Pinpoint the cell where the given text exists, returning its (x, y) midpoint coordinate. 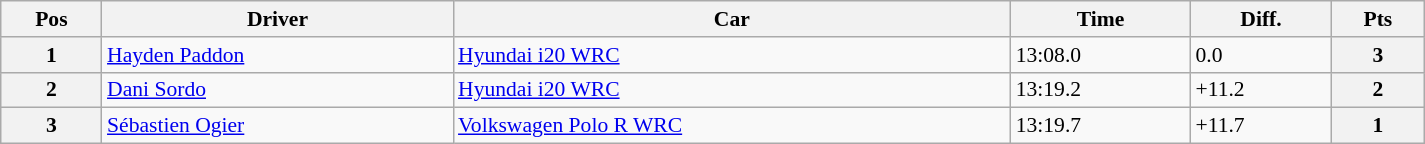
13:19.7 (1101, 126)
Dani Sordo (278, 90)
Pos (52, 19)
+11.7 (1260, 126)
0.0 (1260, 55)
Driver (278, 19)
+11.2 (1260, 90)
Car (732, 19)
Hayden Paddon (278, 55)
Diff. (1260, 19)
Pts (1378, 19)
Volkswagen Polo R WRC (732, 126)
Time (1101, 19)
13:19.2 (1101, 90)
Sébastien Ogier (278, 126)
13:08.0 (1101, 55)
